Return the (X, Y) coordinate for the center point of the cell that contains the specified text.  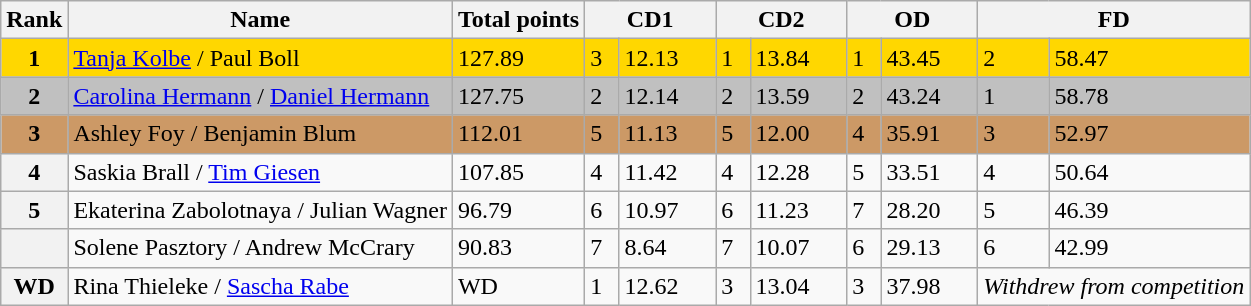
11.13 (668, 134)
12.28 (798, 172)
Ekaterina Zabolotnaya / Julian Wagner (260, 210)
CD2 (782, 20)
58.47 (1150, 58)
Withdrew from competition (1114, 286)
127.75 (518, 96)
13.59 (798, 96)
52.97 (1150, 134)
Solene Pasztory / Andrew McCrary (260, 248)
11.23 (798, 210)
58.78 (1150, 96)
Saskia Brall / Tim Giesen (260, 172)
Ashley Foy / Benjamin Blum (260, 134)
28.20 (930, 210)
43.45 (930, 58)
10.07 (798, 248)
Carolina Hermann / Daniel Hermann (260, 96)
Total points (518, 20)
8.64 (668, 248)
Rank (34, 20)
13.84 (798, 58)
Rina Thieleke / Sascha Rabe (260, 286)
127.89 (518, 58)
13.04 (798, 286)
12.13 (668, 58)
Tanja Kolbe / Paul Boll (260, 58)
29.13 (930, 248)
OD (912, 20)
35.91 (930, 134)
12.14 (668, 96)
107.85 (518, 172)
12.00 (798, 134)
10.97 (668, 210)
112.01 (518, 134)
33.51 (930, 172)
90.83 (518, 248)
FD (1114, 20)
42.99 (1150, 248)
12.62 (668, 286)
96.79 (518, 210)
50.64 (1150, 172)
CD1 (650, 20)
46.39 (1150, 210)
11.42 (668, 172)
37.98 (930, 286)
Name (260, 20)
43.24 (930, 96)
